Find where the given text appears and provide that cell's center as (X, Y) coordinate. 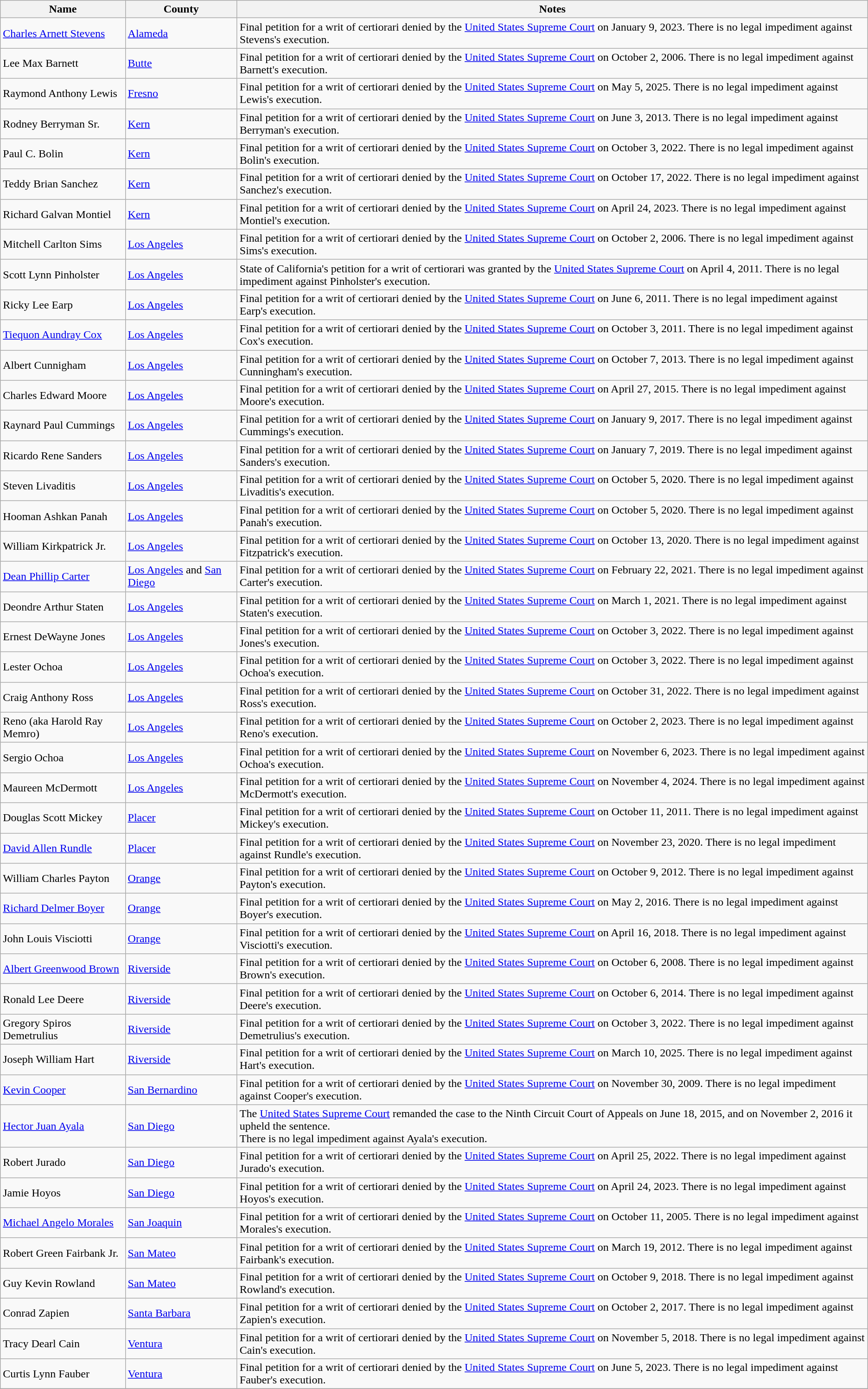
Steven Livaditis (63, 486)
Douglas Scott Mickey (63, 817)
Charles Edward Moore (63, 395)
Jamie Hoyos (63, 1192)
Ricky Lee Earp (63, 304)
Gregory Spiros Demetrulius (63, 1029)
San Bernardino (181, 1089)
County (181, 9)
Maureen McDermott (63, 788)
Tiequon Aundray Cox (63, 335)
Craig Anthony Ross (63, 697)
Lee Max Barnett (63, 63)
Alameda (181, 33)
Paul C. Bolin (63, 154)
Charles Arnett Stevens (63, 33)
Ricardo Rene Sanders (63, 456)
Fresno (181, 94)
Scott Lynn Pinholster (63, 275)
Los Angeles and San Diego (181, 576)
Sergio Ochoa (63, 757)
Robert Green Fairbank Jr. (63, 1253)
Hooman Ashkan Panah (63, 516)
William Kirkpatrick Jr. (63, 547)
Robert Jurado (63, 1163)
Ronald Lee Deere (63, 999)
Ernest DeWayne Jones (63, 637)
Reno (aka Harold Ray Memro) (63, 727)
Butte (181, 63)
Conrad Zapien (63, 1313)
John Louis Visciotti (63, 939)
Raynard Paul Cummings (63, 426)
Notes (552, 9)
Raymond Anthony Lewis (63, 94)
Joseph William Hart (63, 1060)
William Charles Payton (63, 879)
Dean Phillip Carter (63, 576)
Teddy Brian Sanchez (63, 184)
Santa Barbara (181, 1313)
Richard Delmer Boyer (63, 908)
Deondre Arthur Staten (63, 607)
Guy Kevin Rowland (63, 1283)
Albert Cunnigham (63, 365)
Rodney Berryman Sr. (63, 123)
Albert Greenwood Brown (63, 969)
Mitchell Carlton Sims (63, 244)
Tracy Dearl Cain (63, 1344)
Name (63, 9)
David Allen Rundle (63, 848)
Hector Juan Ayala (63, 1126)
Curtis Lynn Fauber (63, 1374)
Lester Ochoa (63, 667)
Richard Galvan Montiel (63, 214)
Michael Angelo Morales (63, 1223)
Kevin Cooper (63, 1089)
San Joaquin (181, 1223)
